Locate the cell with the specified text and output its [x, y] center coordinate. 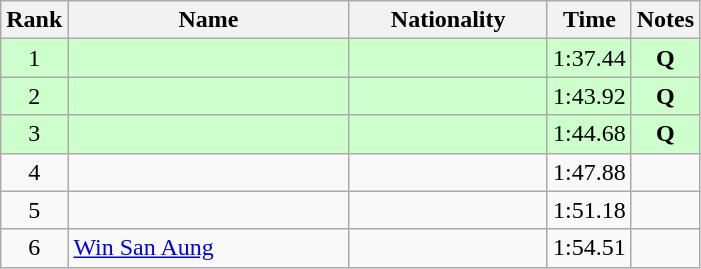
2 [34, 96]
1 [34, 58]
1:47.88 [589, 172]
1:54.51 [589, 248]
5 [34, 210]
6 [34, 248]
Nationality [448, 20]
Time [589, 20]
Notes [665, 20]
Rank [34, 20]
1:44.68 [589, 134]
1:43.92 [589, 96]
3 [34, 134]
1:51.18 [589, 210]
Name [208, 20]
4 [34, 172]
1:37.44 [589, 58]
Win San Aung [208, 248]
